Return the (x, y) coordinate for the center point of the cell that contains the specified text.  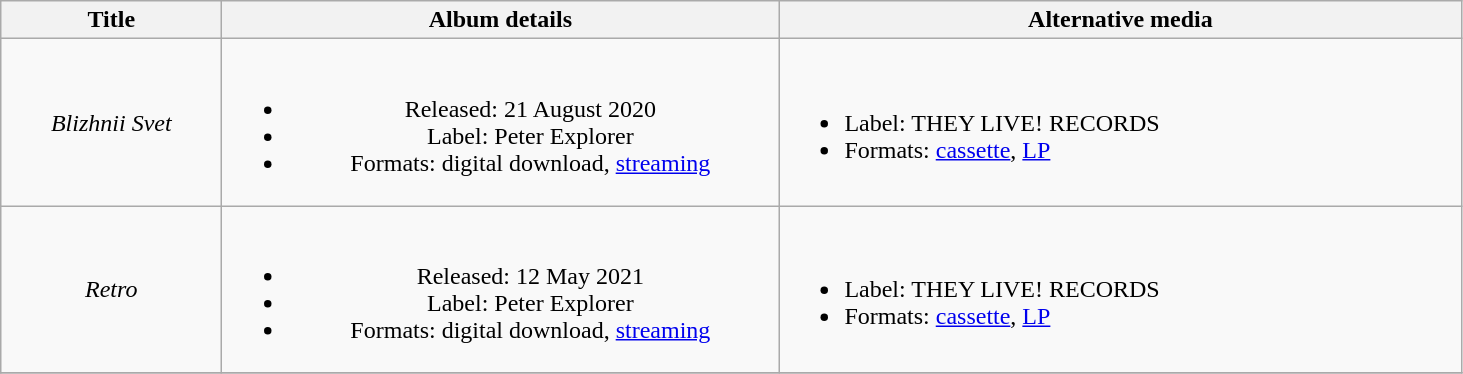
Alternative media (1120, 20)
Album details (500, 20)
Retro (112, 290)
Blizhnii Svet (112, 122)
Released: 21 August 2020Label: Peter ExplorerFormats: digital download, streaming (500, 122)
Title (112, 20)
Released: 12 May 2021Label: Peter ExplorerFormats: digital download, streaming (500, 290)
